From the cell containing the given text, extract its center point as (x, y) coordinate. 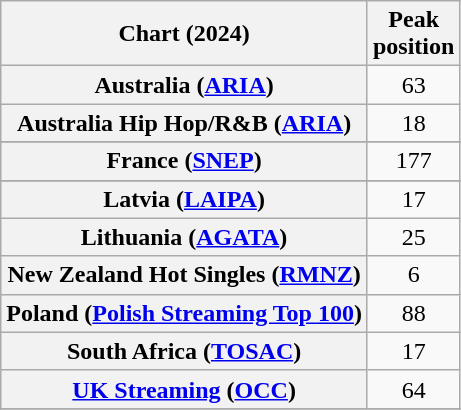
France (SNEP) (184, 161)
63 (413, 85)
6 (413, 275)
New Zealand Hot Singles (RMNZ) (184, 275)
88 (413, 313)
UK Streaming (OCC) (184, 389)
South Africa (TOSAC) (184, 351)
Latvia (LAIPA) (184, 199)
Australia (ARIA) (184, 85)
Chart (2024) (184, 34)
25 (413, 237)
64 (413, 389)
Australia Hip Hop/R&B (ARIA) (184, 123)
Poland (Polish Streaming Top 100) (184, 313)
Lithuania (AGATA) (184, 237)
177 (413, 161)
18 (413, 123)
Peakposition (413, 34)
